Extract the (x, y) coordinate from the center of the cell holding the provided text.  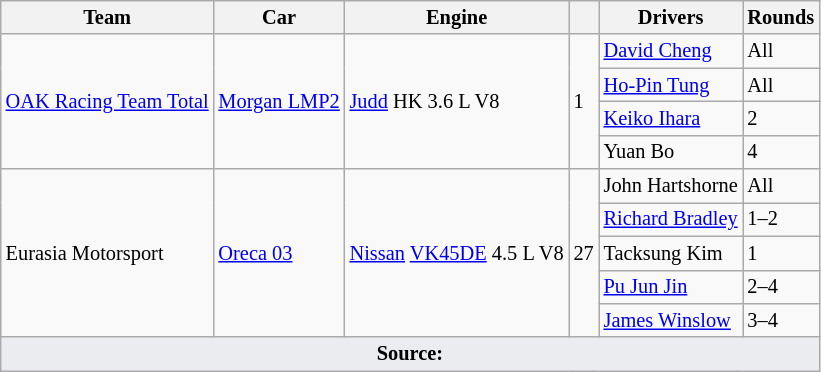
Morgan LMP2 (280, 102)
Oreca 03 (280, 253)
James Winslow (671, 320)
2–4 (782, 287)
David Cheng (671, 51)
Drivers (671, 17)
3–4 (782, 320)
Pu Jun Jin (671, 287)
Car (280, 17)
Rounds (782, 17)
27 (584, 253)
Judd HK 3.6 L V8 (457, 102)
Nissan VK45DE 4.5 L V8 (457, 253)
Eurasia Motorsport (108, 253)
OAK Racing Team Total (108, 102)
Tacksung Kim (671, 253)
Ho-Pin Tung (671, 85)
Keiko Ihara (671, 118)
Engine (457, 17)
Source: (410, 354)
2 (782, 118)
1–2 (782, 219)
4 (782, 152)
Yuan Bo (671, 152)
Richard Bradley (671, 219)
John Hartshorne (671, 186)
Team (108, 17)
